Determine the [X, Y] coordinate at the center of the cell enclosing the given text.  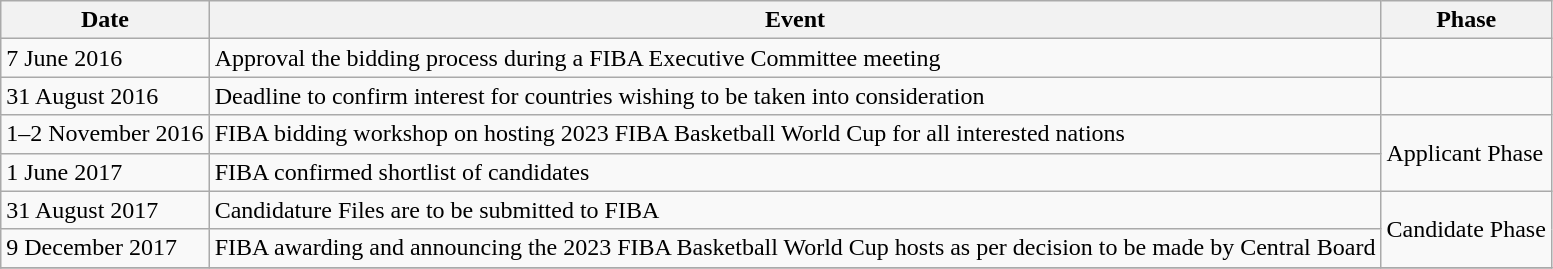
31 August 2017 [105, 210]
Event [795, 20]
FIBA confirmed shortlist of candidates [795, 172]
Applicant Phase [1466, 153]
1 June 2017 [105, 172]
Candidate Phase [1466, 229]
FIBA awarding and announcing the 2023 FIBA Basketball World Cup hosts as per decision to be made by Central Board [795, 248]
Candidature Files are to be submitted to FIBA [795, 210]
Date [105, 20]
Approval the bidding process during a FIBA Executive Committee meeting [795, 58]
9 December 2017 [105, 248]
Deadline to confirm interest for countries wishing to be taken into consideration [795, 96]
1–2 November 2016 [105, 134]
31 August 2016 [105, 96]
FIBA bidding workshop on hosting 2023 FIBA Basketball World Cup for all interested nations [795, 134]
Phase [1466, 20]
7 June 2016 [105, 58]
